From the cell containing the given text, extract its center point as (X, Y) coordinate. 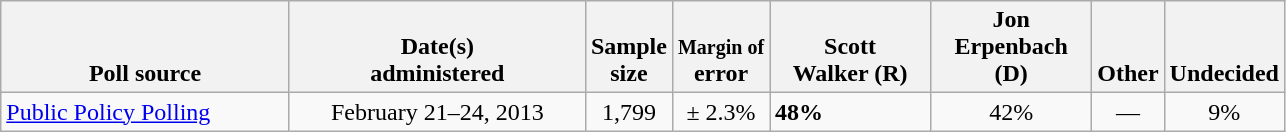
48% (850, 112)
Date(s)administered (437, 47)
ScottWalker (R) (850, 47)
February 21–24, 2013 (437, 112)
Samplesize (628, 47)
Margin oferror (720, 47)
Undecided (1224, 47)
42% (1012, 112)
JonErpenbach (D) (1012, 47)
± 2.3% (720, 112)
— (1128, 112)
Public Policy Polling (146, 112)
1,799 (628, 112)
9% (1224, 112)
Poll source (146, 47)
Other (1128, 47)
